For the text-containing cell, return its midpoint in (x, y) coordinate format. 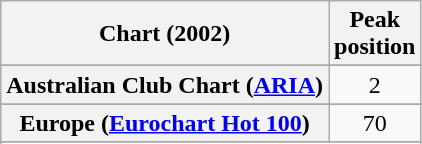
Australian Club Chart (ARIA) (165, 85)
70 (374, 123)
2 (374, 85)
Chart (2002) (165, 34)
Peakposition (374, 34)
Europe (Eurochart Hot 100) (165, 123)
